From the cell containing the given text, extract its center point as [X, Y] coordinate. 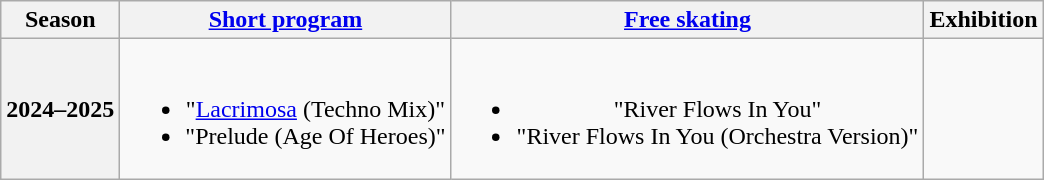
"River Flows In You""River Flows In You (Orchestra Version)" [688, 109]
"Lacrimosa (Techno Mix)" "Prelude (Age Of Heroes)" [286, 109]
Exhibition [984, 20]
Free skating [688, 20]
2024–2025 [60, 109]
Short program [286, 20]
Season [60, 20]
